Find where the given text appears and provide that cell's center as [x, y] coordinate. 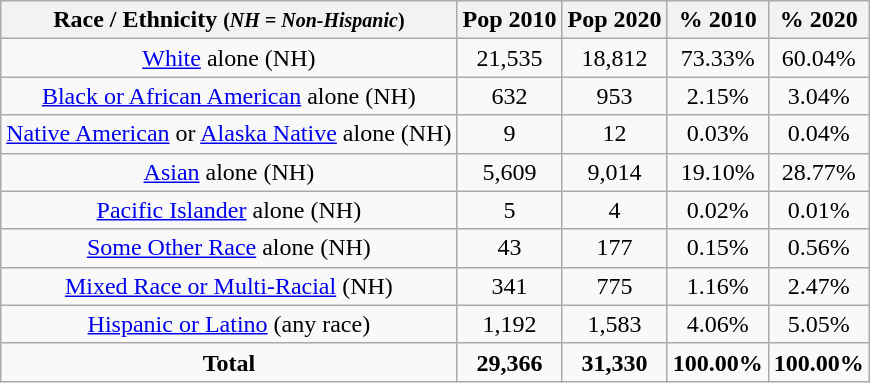
775 [614, 286]
28.77% [818, 172]
Some Other Race alone (NH) [229, 248]
1.16% [718, 286]
Pop 2020 [614, 20]
19.10% [718, 172]
Black or African American alone (NH) [229, 96]
0.01% [818, 210]
0.15% [718, 248]
2.47% [818, 286]
341 [510, 286]
Asian alone (NH) [229, 172]
1,192 [510, 324]
5.05% [818, 324]
953 [614, 96]
12 [614, 134]
21,535 [510, 58]
29,366 [510, 362]
60.04% [818, 58]
31,330 [614, 362]
Race / Ethnicity (NH = Non-Hispanic) [229, 20]
177 [614, 248]
0.03% [718, 134]
43 [510, 248]
4 [614, 210]
5 [510, 210]
White alone (NH) [229, 58]
Pop 2010 [510, 20]
5,609 [510, 172]
Native American or Alaska Native alone (NH) [229, 134]
0.02% [718, 210]
3.04% [818, 96]
% 2010 [718, 20]
73.33% [718, 58]
0.04% [818, 134]
4.06% [718, 324]
2.15% [718, 96]
Total [229, 362]
Hispanic or Latino (any race) [229, 324]
0.56% [818, 248]
632 [510, 96]
Mixed Race or Multi-Racial (NH) [229, 286]
1,583 [614, 324]
% 2020 [818, 20]
18,812 [614, 58]
Pacific Islander alone (NH) [229, 210]
9,014 [614, 172]
9 [510, 134]
